Return (X, Y) of the center of cell containing provided text 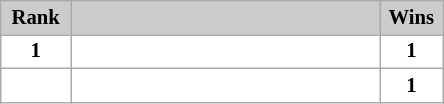
Wins (411, 17)
Rank (36, 17)
